Identify which cell holds the provided text, then report its (x, y) central coordinate. 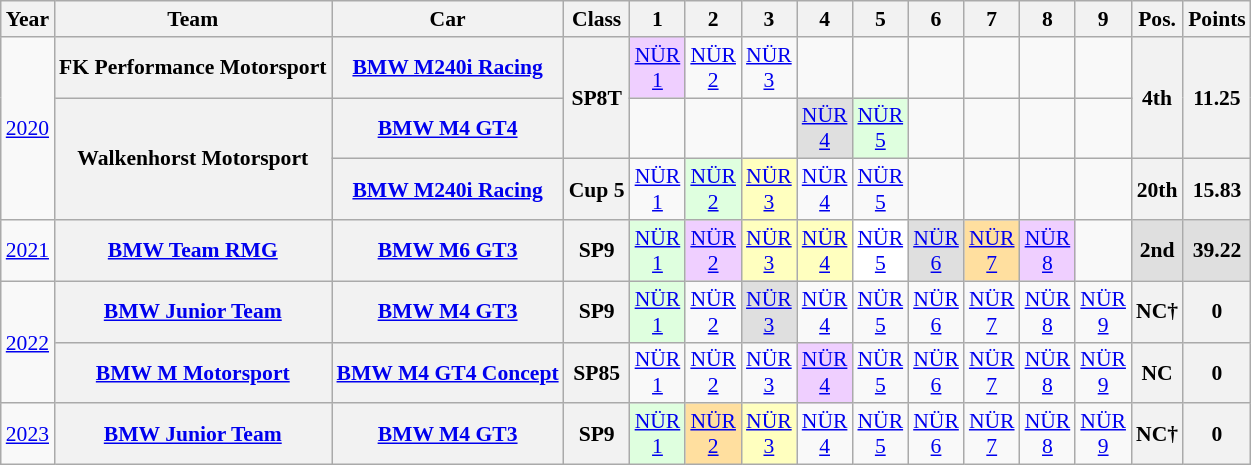
2020 (28, 128)
1 (658, 19)
7 (992, 19)
2022 (28, 342)
BMW Team RMG (192, 250)
Points (1217, 19)
BMW M4 GT4 (448, 128)
2021 (28, 250)
Car (448, 19)
Pos. (1157, 19)
4 (825, 19)
9 (1103, 19)
11.25 (1217, 98)
3 (769, 19)
NC (1157, 372)
SP85 (597, 372)
BMW M6 GT3 (448, 250)
4th (1157, 98)
39.22 (1217, 250)
20th (1157, 190)
Year (28, 19)
15.83 (1217, 190)
2 (713, 19)
SP8T (597, 98)
Team (192, 19)
6 (936, 19)
8 (1048, 19)
2nd (1157, 250)
Walkenhorst Motorsport (192, 159)
BMW M4 GT4 Concept (448, 372)
Cup 5 (597, 190)
FK Performance Motorsport (192, 68)
5 (880, 19)
Class (597, 19)
BMW M Motorsport (192, 372)
2023 (28, 434)
